Extract the (x, y) coordinate from the center of the cell holding the provided text.  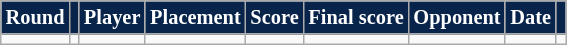
Round (36, 17)
Opponent (458, 17)
Score (275, 17)
Player (112, 17)
Final score (356, 17)
Date (530, 17)
Placement (195, 17)
